Return the [X, Y] coordinate for the center point of the cell that contains the specified text.  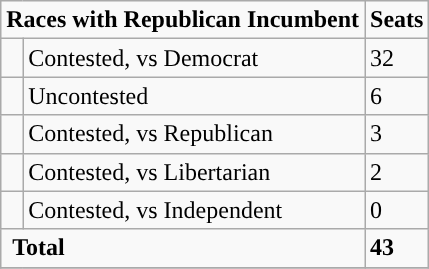
Seats [397, 20]
3 [397, 134]
Total [183, 248]
0 [397, 210]
43 [397, 248]
Contested, vs Libertarian [194, 172]
Contested, vs Democrat [194, 58]
6 [397, 96]
Uncontested [194, 96]
2 [397, 172]
32 [397, 58]
Contested, vs Independent [194, 210]
Races with Republican Incumbent [183, 20]
Contested, vs Republican [194, 134]
